Identify which cell holds the provided text, then report its [X, Y] central coordinate. 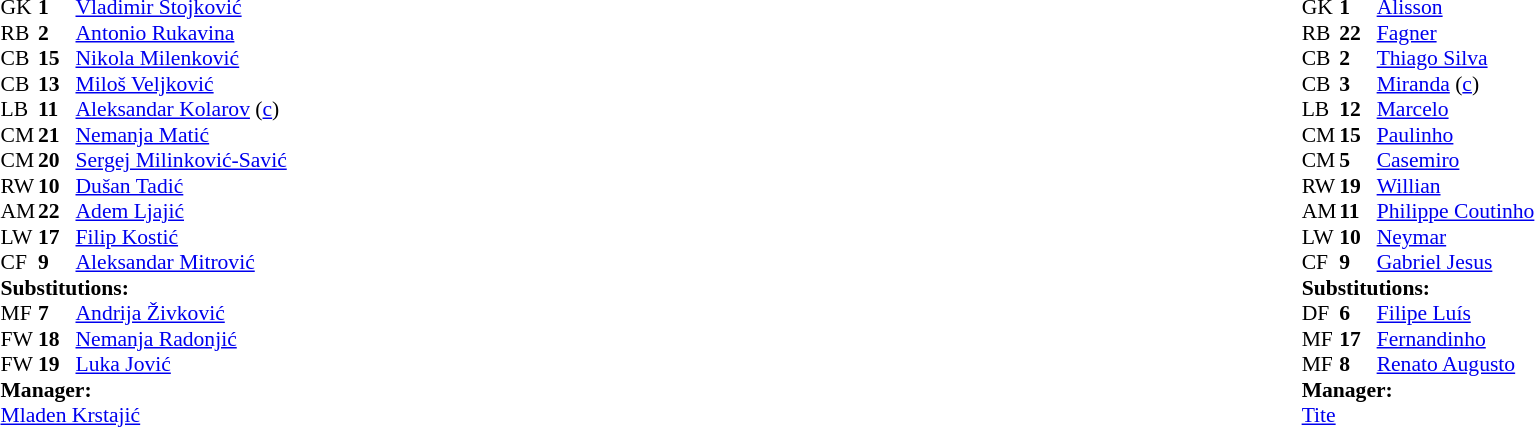
Fagner [1456, 33]
21 [57, 135]
Fernandinho [1456, 339]
Neymar [1456, 237]
8 [1358, 365]
Filipe Luís [1456, 313]
DF [1321, 313]
Luka Jović [182, 365]
Paulinho [1456, 135]
Aleksandar Mitrović [182, 263]
18 [57, 339]
3 [1358, 84]
Miloš Veljković [182, 84]
Miranda (c) [1456, 84]
Andrija Živković [182, 313]
Nikola Milenković [182, 59]
Filip Kostić [182, 237]
Sergej Milinković-Savić [182, 161]
5 [1358, 161]
Marcelo [1456, 109]
Nemanja Matić [182, 135]
7 [57, 313]
Antonio Rukavina [182, 33]
6 [1358, 313]
20 [57, 161]
Casemiro [1456, 161]
Adem Ljajić [182, 211]
Aleksandar Kolarov (c) [182, 109]
Renato Augusto [1456, 365]
Gabriel Jesus [1456, 263]
12 [1358, 109]
Willian [1456, 186]
Thiago Silva [1456, 59]
13 [57, 84]
Dušan Tadić [182, 186]
Nemanja Radonjić [182, 339]
Philippe Coutinho [1456, 211]
